Scan for the cell matching the given text and deliver its [X, Y] coordinate at center. 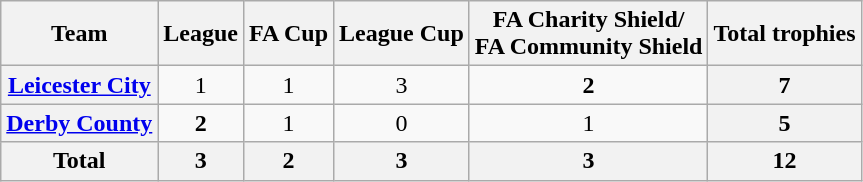
League Cup [402, 34]
Total [80, 161]
0 [402, 123]
5 [784, 123]
FA Charity Shield/FA Community Shield [588, 34]
Team [80, 34]
Leicester City [80, 85]
League [201, 34]
Derby County [80, 123]
7 [784, 85]
Total trophies [784, 34]
FA Cup [289, 34]
12 [784, 161]
